Detect which cell encompasses the target text, then output its (x, y) center coordinate. 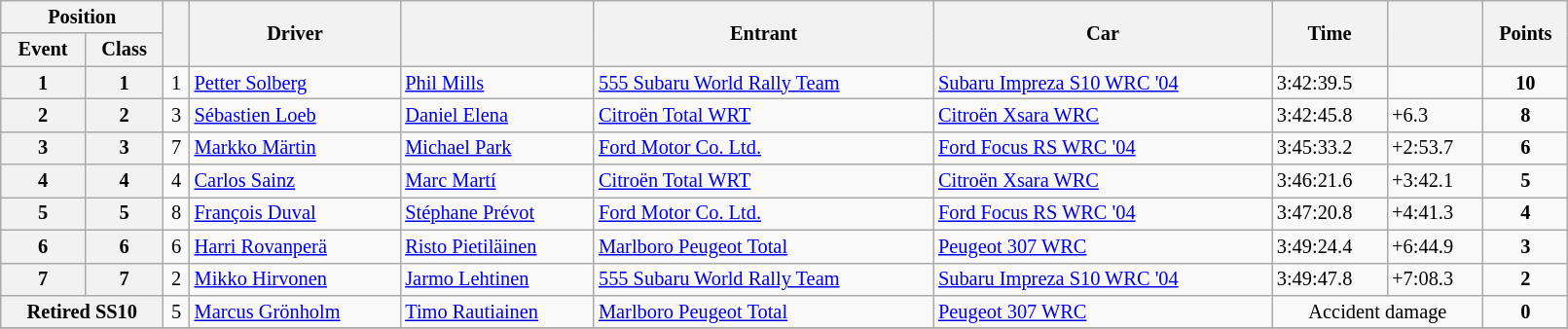
Marc Martí (496, 181)
+4:41.3 (1435, 213)
Marcus Grönholm (296, 311)
+3:42.1 (1435, 181)
3:46:21.6 (1330, 181)
Harri Rovanperä (296, 246)
Markko Märtin (296, 148)
Accident damage (1378, 311)
Class (124, 50)
3:42:39.5 (1330, 83)
François Duval (296, 213)
Timo Rautiainen (496, 311)
Michael Park (496, 148)
Petter Solberg (296, 83)
+6:44.9 (1435, 246)
Sébastien Loeb (296, 115)
Entrant (763, 33)
Event (43, 50)
Points (1526, 33)
Daniel Elena (496, 115)
Jarmo Lehtinen (496, 279)
3:49:24.4 (1330, 246)
Driver (296, 33)
Car (1103, 33)
Mikko Hirvonen (296, 279)
Time (1330, 33)
3:47:20.8 (1330, 213)
3:42:45.8 (1330, 115)
Stéphane Prévot (496, 213)
3:45:33.2 (1330, 148)
Position (82, 17)
10 (1526, 83)
Carlos Sainz (296, 181)
+2:53.7 (1435, 148)
Risto Pietiläinen (496, 246)
0 (1526, 311)
+6.3 (1435, 115)
3:49:47.8 (1330, 279)
+7:08.3 (1435, 279)
Retired SS10 (82, 311)
Phil Mills (496, 83)
